Detect which cell encompasses the target text, then output its (x, y) center coordinate. 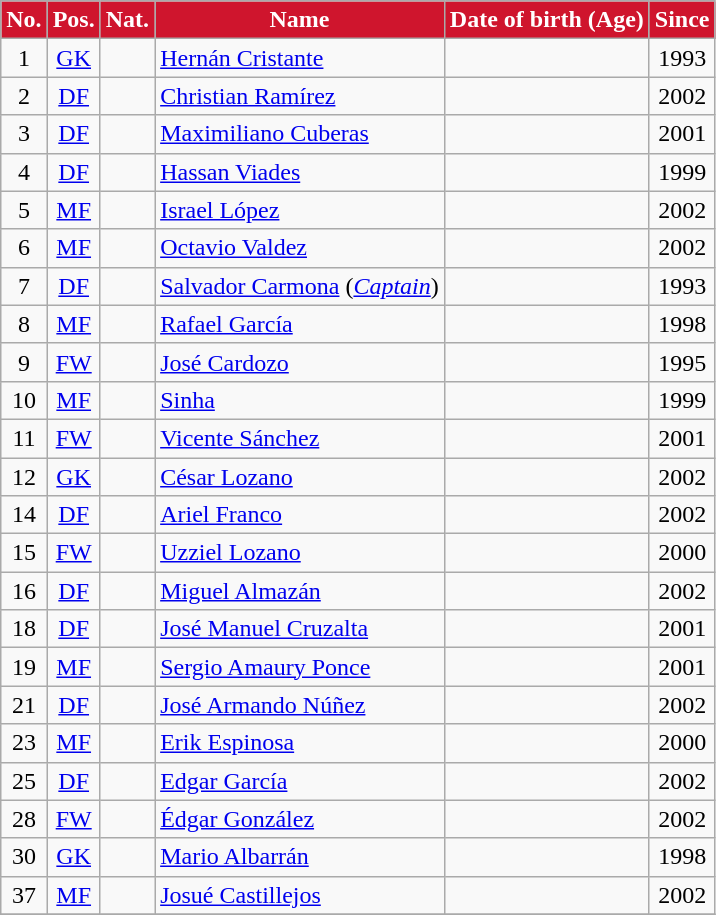
Erik Espinosa (300, 743)
Maximiliano Cuberas (300, 134)
Mario Albarrán (300, 857)
9 (24, 362)
Hassan Viades (300, 172)
15 (24, 553)
Name (300, 20)
Edgar García (300, 781)
Salvador Carmona (Captain) (300, 286)
Christian Ramírez (300, 96)
23 (24, 743)
10 (24, 400)
2 (24, 96)
25 (24, 781)
No. (24, 20)
José Manuel Cruzalta (300, 629)
Édgar González (300, 819)
7 (24, 286)
Octavio Valdez (300, 248)
Josué Castillejos (300, 895)
José Cardozo (300, 362)
12 (24, 477)
1 (24, 58)
8 (24, 324)
14 (24, 515)
Rafael García (300, 324)
19 (24, 667)
6 (24, 248)
1995 (682, 362)
Since (682, 20)
Miguel Almazán (300, 591)
Sinha (300, 400)
4 (24, 172)
Date of birth (Age) (546, 20)
Sergio Amaury Ponce (300, 667)
Pos. (74, 20)
Hernán Cristante (300, 58)
18 (24, 629)
3 (24, 134)
30 (24, 857)
28 (24, 819)
José Armando Núñez (300, 705)
21 (24, 705)
5 (24, 210)
Nat. (127, 20)
37 (24, 895)
César Lozano (300, 477)
Vicente Sánchez (300, 438)
Uzziel Lozano (300, 553)
11 (24, 438)
Ariel Franco (300, 515)
16 (24, 591)
Israel López (300, 210)
